Output the (X, Y) coordinate of the center of the cell containing the given text.  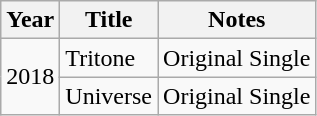
Tritone (109, 58)
Notes (237, 20)
Universe (109, 96)
Year (30, 20)
2018 (30, 77)
Title (109, 20)
